From the cell containing the given text, extract its center point as [X, Y] coordinate. 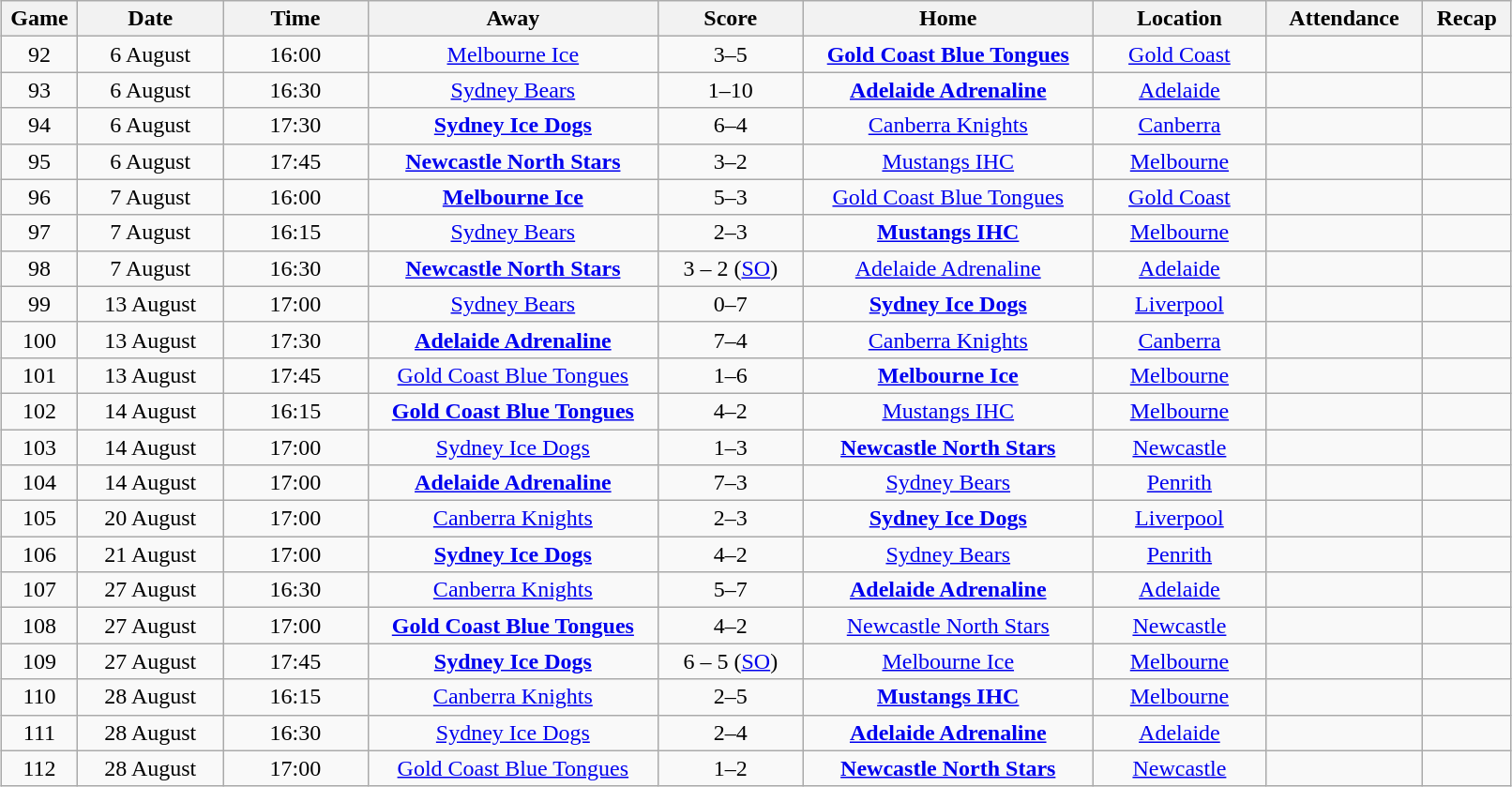
111 [39, 733]
95 [39, 161]
0–7 [730, 304]
103 [39, 447]
1–3 [730, 447]
Location [1179, 19]
3–2 [730, 161]
Recap [1467, 19]
6 – 5 (SO) [730, 661]
3–5 [730, 54]
1–2 [730, 768]
105 [39, 519]
5–3 [730, 197]
107 [39, 590]
109 [39, 661]
104 [39, 483]
5–7 [730, 590]
Away [512, 19]
6–4 [730, 126]
112 [39, 768]
Home [947, 19]
106 [39, 554]
Time [296, 19]
2–4 [730, 733]
98 [39, 268]
92 [39, 54]
Score [730, 19]
94 [39, 126]
102 [39, 411]
96 [39, 197]
101 [39, 375]
110 [39, 697]
Date [150, 19]
1–6 [730, 375]
7–3 [730, 483]
Attendance [1343, 19]
97 [39, 233]
Game [39, 19]
7–4 [730, 340]
1–10 [730, 90]
108 [39, 626]
21 August [150, 554]
2–5 [730, 697]
20 August [150, 519]
93 [39, 90]
99 [39, 304]
3 – 2 (SO) [730, 268]
100 [39, 340]
